Identify which cell holds the provided text, then report its [X, Y] central coordinate. 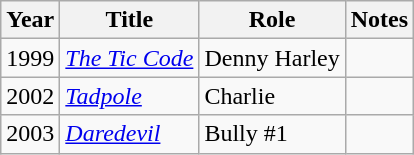
Role [272, 20]
Daredevil [130, 134]
Tadpole [130, 96]
2003 [30, 134]
Bully #1 [272, 134]
Title [130, 20]
Denny Harley [272, 58]
Year [30, 20]
1999 [30, 58]
Notes [379, 20]
The Tic Code [130, 58]
2002 [30, 96]
Charlie [272, 96]
